From the cell containing the given text, extract its center point as (X, Y) coordinate. 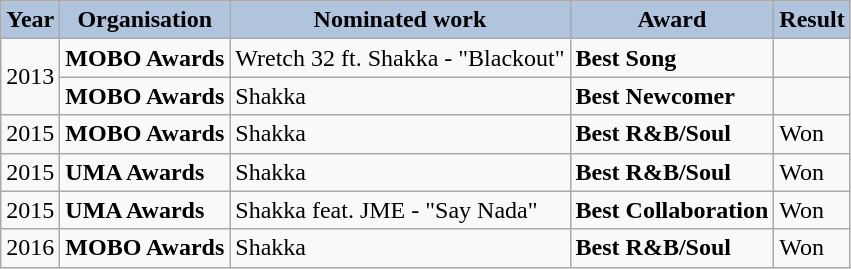
2013 (30, 77)
Best Song (672, 58)
Best Collaboration (672, 210)
Wretch 32 ft. Shakka - "Blackout" (400, 58)
Best Newcomer (672, 96)
Nominated work (400, 20)
Organisation (145, 20)
Award (672, 20)
Year (30, 20)
2016 (30, 248)
Result (812, 20)
Shakka feat. JME - "Say Nada" (400, 210)
